Extract the (x, y) coordinate from the center of the cell holding the provided text.  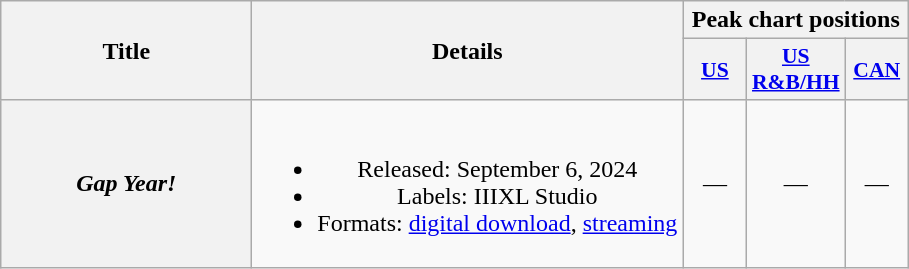
Details (468, 50)
Peak chart positions (796, 20)
CAN (877, 70)
Gap Year! (126, 184)
Title (126, 50)
US (715, 70)
Released: September 6, 2024Labels: IIIXL StudioFormats: digital download, streaming (468, 184)
USR&B/HH (796, 70)
